Return [x, y] of the center of cell containing provided text 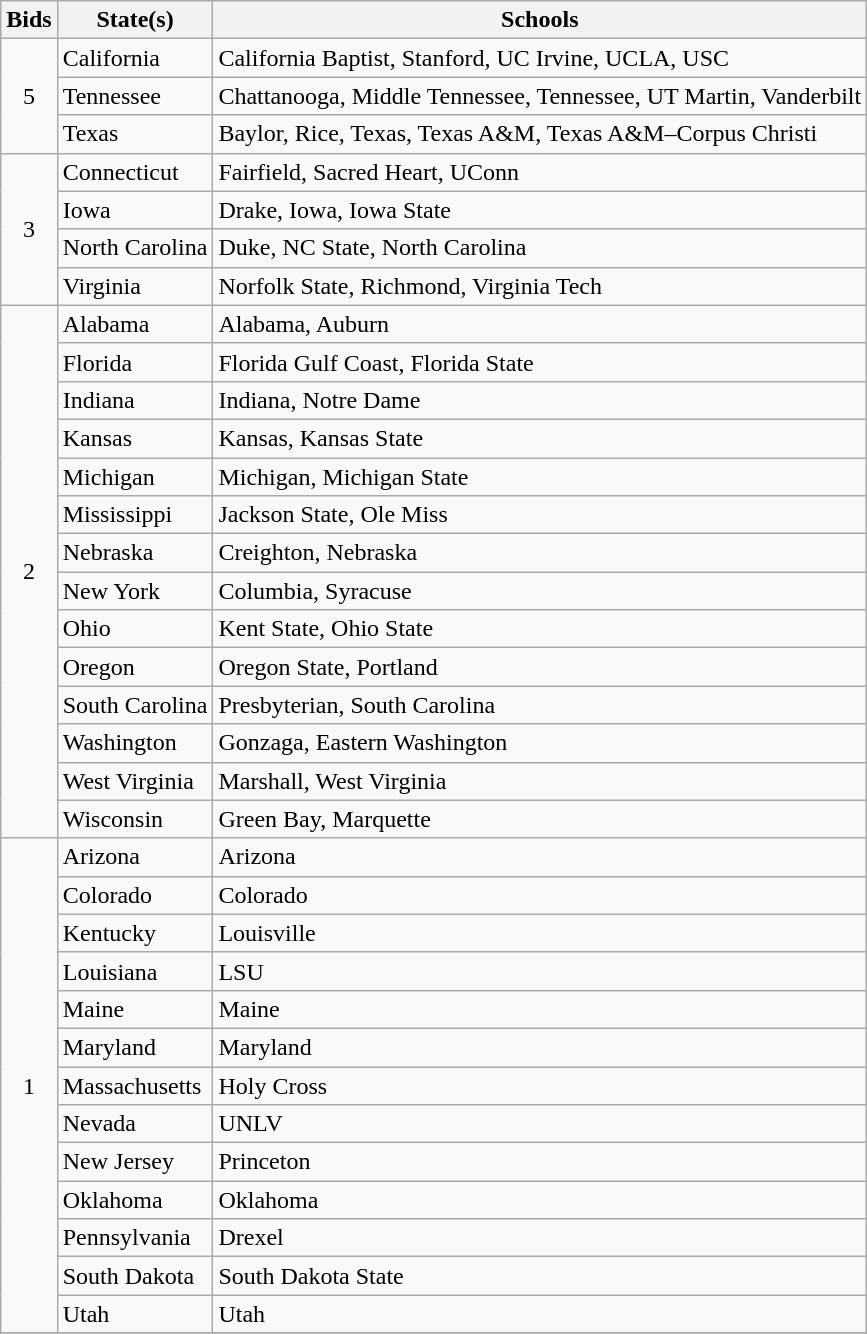
State(s) [135, 20]
Chattanooga, Middle Tennessee, Tennessee, UT Martin, Vanderbilt [540, 96]
Wisconsin [135, 819]
Nevada [135, 1124]
1 [29, 1086]
Norfolk State, Richmond, Virginia Tech [540, 286]
Schools [540, 20]
Pennsylvania [135, 1238]
Virginia [135, 286]
Drexel [540, 1238]
Michigan [135, 477]
Massachusetts [135, 1085]
Indiana, Notre Dame [540, 400]
Columbia, Syracuse [540, 591]
Nebraska [135, 553]
South Dakota State [540, 1276]
Kansas [135, 438]
Green Bay, Marquette [540, 819]
Texas [135, 134]
Marshall, West Virginia [540, 781]
Alabama [135, 324]
South Dakota [135, 1276]
Creighton, Nebraska [540, 553]
Drake, Iowa, Iowa State [540, 210]
3 [29, 229]
West Virginia [135, 781]
Washington [135, 743]
Oregon [135, 667]
Kentucky [135, 933]
Presbyterian, South Carolina [540, 705]
New York [135, 591]
Holy Cross [540, 1085]
Kansas, Kansas State [540, 438]
Florida Gulf Coast, Florida State [540, 362]
New Jersey [135, 1162]
Jackson State, Ole Miss [540, 515]
Baylor, Rice, Texas, Texas A&M, Texas A&M–Corpus Christi [540, 134]
5 [29, 96]
Ohio [135, 629]
South Carolina [135, 705]
North Carolina [135, 248]
Princeton [540, 1162]
Gonzaga, Eastern Washington [540, 743]
Louisville [540, 933]
Bids [29, 20]
Fairfield, Sacred Heart, UConn [540, 172]
2 [29, 572]
Michigan, Michigan State [540, 477]
Oregon State, Portland [540, 667]
Indiana [135, 400]
Connecticut [135, 172]
California [135, 58]
Alabama, Auburn [540, 324]
UNLV [540, 1124]
California Baptist, Stanford, UC Irvine, UCLA, USC [540, 58]
Louisiana [135, 971]
Mississippi [135, 515]
Florida [135, 362]
Kent State, Ohio State [540, 629]
Iowa [135, 210]
Tennessee [135, 96]
LSU [540, 971]
Duke, NC State, North Carolina [540, 248]
